Scan for the cell matching the given text and deliver its [X, Y] coordinate at center. 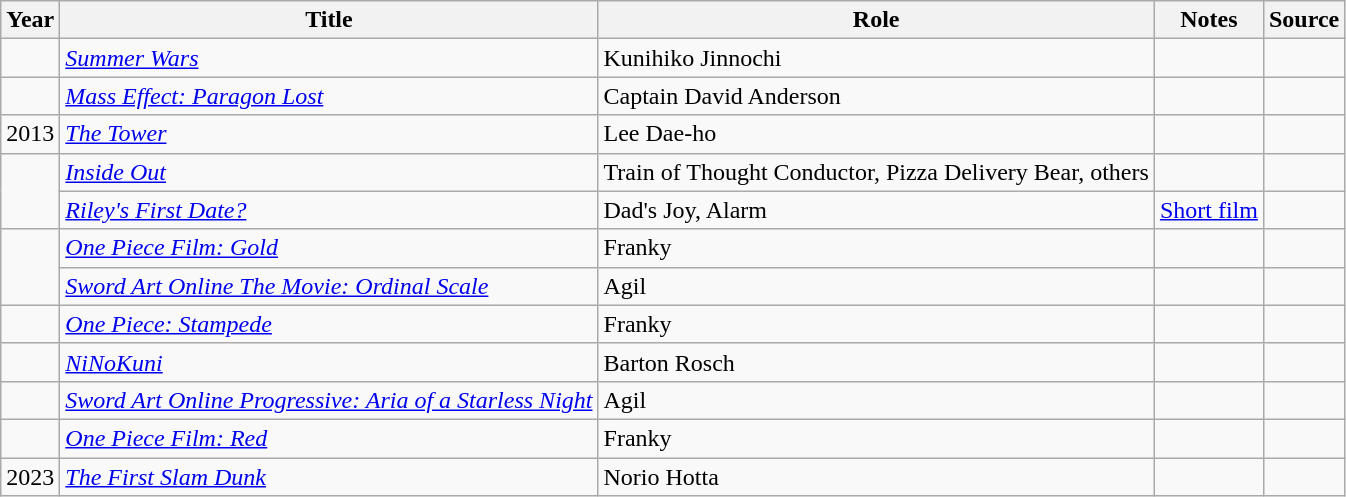
Captain David Anderson [876, 96]
Riley's First Date? [329, 210]
Lee Dae-ho [876, 134]
2023 [30, 477]
Notes [1208, 20]
One Piece Film: Gold [329, 248]
Mass Effect: Paragon Lost [329, 96]
Barton Rosch [876, 362]
One Piece Film: Red [329, 438]
Sword Art Online The Movie: Ordinal Scale [329, 286]
Norio Hotta [876, 477]
Kunihiko Jinnochi [876, 58]
2013 [30, 134]
One Piece: Stampede [329, 324]
Short film [1208, 210]
Year [30, 20]
The Tower [329, 134]
Dad's Joy, Alarm [876, 210]
The First Slam Dunk [329, 477]
Source [1304, 20]
Title [329, 20]
Sword Art Online Progressive: Aria of a Starless Night [329, 400]
Inside Out [329, 172]
Train of Thought Conductor, Pizza Delivery Bear, others [876, 172]
Summer Wars [329, 58]
NiNoKuni [329, 362]
Role [876, 20]
